Detect which cell encompasses the target text, then output its (X, Y) center coordinate. 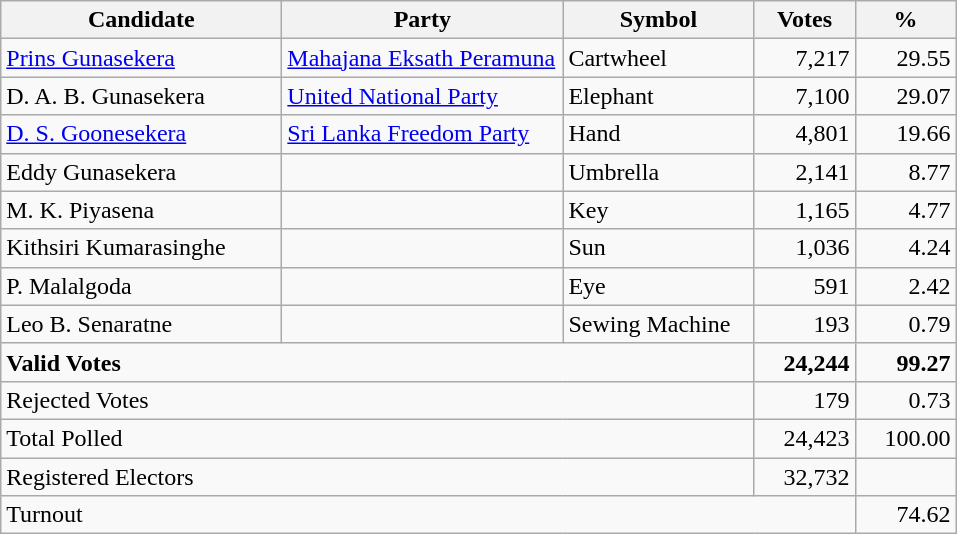
Eddy Gunasekera (142, 172)
7,217 (804, 58)
7,100 (804, 96)
1,036 (804, 248)
1,165 (804, 210)
4.77 (906, 210)
Sri Lanka Freedom Party (422, 134)
% (906, 20)
Votes (804, 20)
8.77 (906, 172)
M. K. Piyasena (142, 210)
D. S. Goonesekera (142, 134)
Key (658, 210)
Eye (658, 286)
P. Malalgoda (142, 286)
Elephant (658, 96)
591 (804, 286)
4,801 (804, 134)
2.42 (906, 286)
United National Party (422, 96)
Umbrella (658, 172)
Candidate (142, 20)
179 (804, 400)
0.73 (906, 400)
Sun (658, 248)
4.24 (906, 248)
99.27 (906, 362)
Mahajana Eksath Peramuna (422, 58)
Kithsiri Kumarasinghe (142, 248)
32,732 (804, 477)
24,244 (804, 362)
Turnout (428, 515)
D. A. B. Gunasekera (142, 96)
24,423 (804, 438)
Valid Votes (378, 362)
Prins Gunasekera (142, 58)
193 (804, 324)
Registered Electors (378, 477)
Symbol (658, 20)
Total Polled (378, 438)
Cartwheel (658, 58)
29.55 (906, 58)
Party (422, 20)
29.07 (906, 96)
19.66 (906, 134)
100.00 (906, 438)
Leo B. Senaratne (142, 324)
Rejected Votes (378, 400)
74.62 (906, 515)
Sewing Machine (658, 324)
Hand (658, 134)
0.79 (906, 324)
2,141 (804, 172)
